Pinpoint the cell where the given text exists, returning its [X, Y] midpoint coordinate. 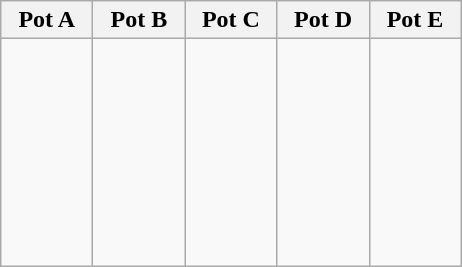
Pot B [139, 20]
Pot D [323, 20]
Pot C [231, 20]
Pot A [47, 20]
Pot E [415, 20]
